Scan for the cell matching the given text and deliver its [x, y] coordinate at center. 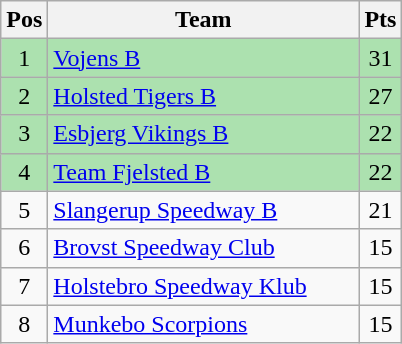
6 [24, 248]
Holsted Tigers B [204, 96]
27 [380, 96]
8 [24, 324]
2 [24, 96]
Slangerup Speedway B [204, 210]
Pos [24, 20]
1 [24, 58]
Munkebo Scorpions [204, 324]
3 [24, 134]
21 [380, 210]
Pts [380, 20]
4 [24, 172]
Esbjerg Vikings B [204, 134]
Vojens B [204, 58]
Holstebro Speedway Klub [204, 286]
7 [24, 286]
31 [380, 58]
5 [24, 210]
Team [204, 20]
Brovst Speedway Club [204, 248]
Team Fjelsted B [204, 172]
